Extract the [x, y] coordinate from the center of the cell holding the provided text.  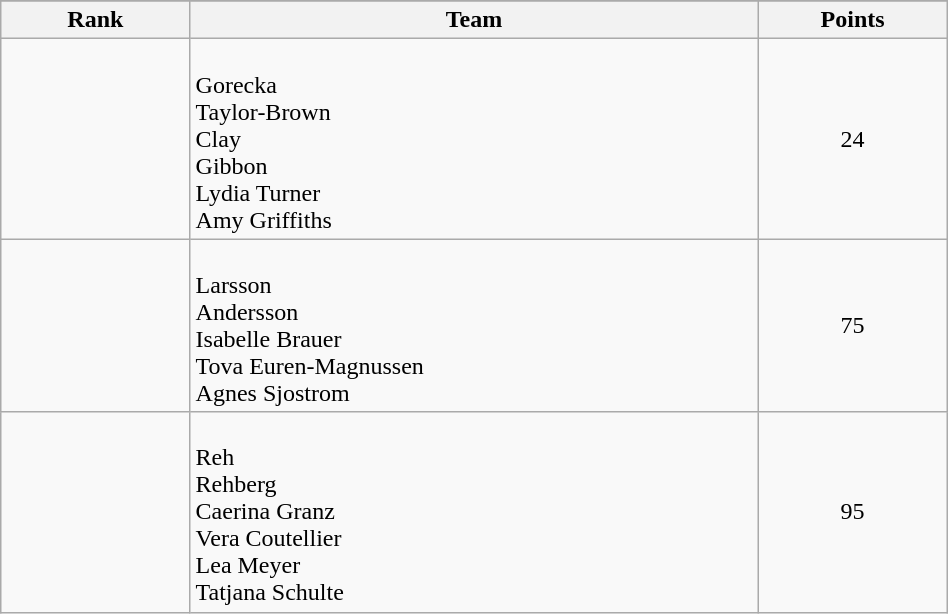
75 [852, 326]
Rank [96, 20]
LarssonAnderssonIsabelle BrauerTova Euren-MagnussenAgnes Sjostrom [474, 326]
24 [852, 139]
95 [852, 512]
Team [474, 20]
GoreckaTaylor-BrownClayGibbonLydia TurnerAmy Griffiths [474, 139]
RehRehbergCaerina GranzVera CoutellierLea MeyerTatjana Schulte [474, 512]
Points [852, 20]
